From the cell containing the given text, extract its center point as [x, y] coordinate. 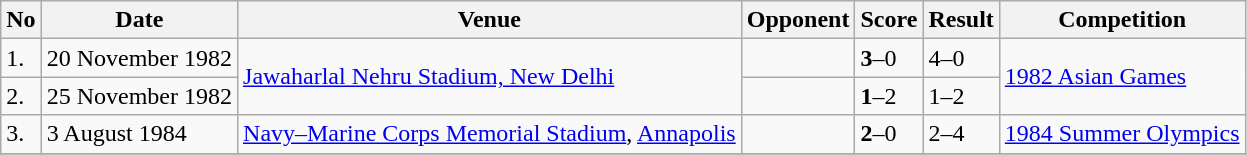
4–0 [961, 58]
2–0 [889, 134]
2–4 [961, 134]
3 August 1984 [139, 134]
Jawaharlal Nehru Stadium, New Delhi [490, 77]
Venue [490, 20]
25 November 1982 [139, 96]
Competition [1122, 20]
1984 Summer Olympics [1122, 134]
No [21, 20]
2. [21, 96]
Result [961, 20]
3. [21, 134]
1982 Asian Games [1122, 77]
20 November 1982 [139, 58]
Score [889, 20]
Date [139, 20]
1. [21, 58]
3–0 [889, 58]
Opponent [798, 20]
Navy–Marine Corps Memorial Stadium, Annapolis [490, 134]
